Return the (X, Y) coordinate for the center point of the cell that contains the specified text.  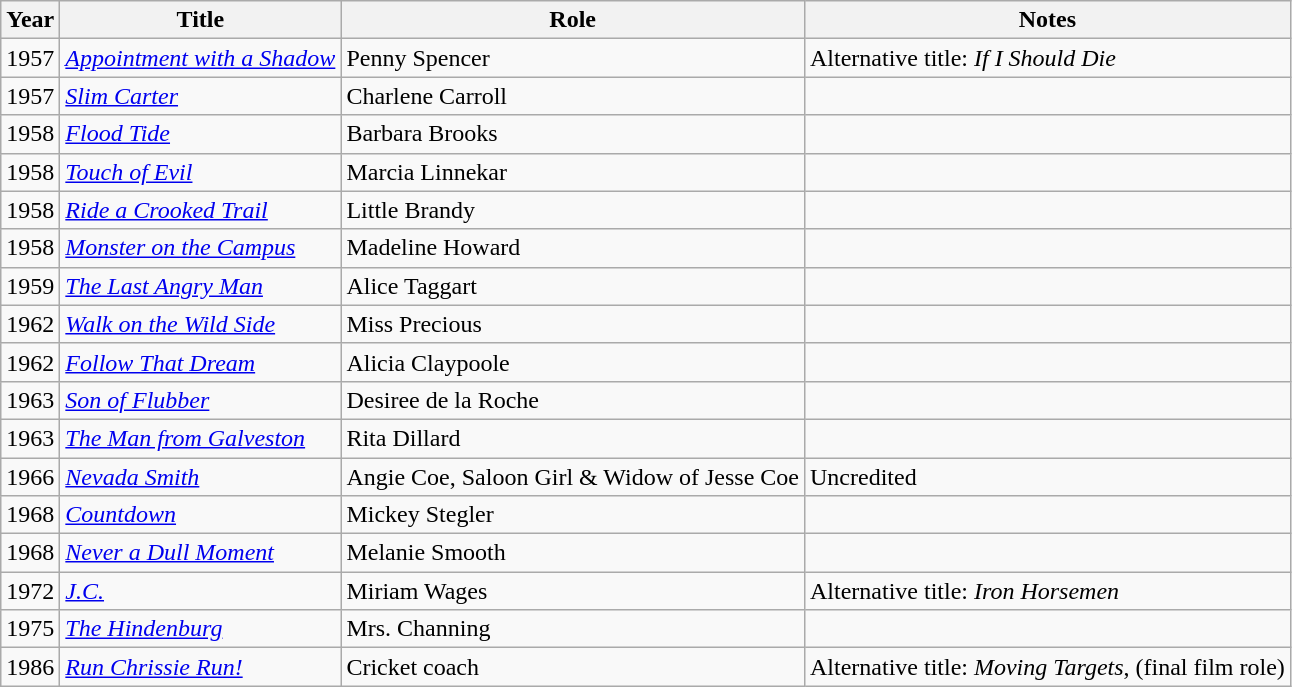
Angie Coe, Saloon Girl & Widow of Jesse Coe (573, 477)
J.C. (200, 591)
Uncredited (1047, 477)
Countdown (200, 515)
Son of Flubber (200, 400)
Alternative title: Moving Targets, (final film role) (1047, 667)
Desiree de la Roche (573, 400)
1966 (30, 477)
Notes (1047, 20)
Mickey Stegler (573, 515)
Nevada Smith (200, 477)
Cricket coach (573, 667)
Touch of Evil (200, 172)
1972 (30, 591)
Miss Precious (573, 324)
Never a Dull Moment (200, 553)
Follow That Dream (200, 362)
Walk on the Wild Side (200, 324)
1959 (30, 286)
Miriam Wages (573, 591)
1975 (30, 629)
Alternative title: Iron Horsemen (1047, 591)
Barbara Brooks (573, 134)
Alicia Claypoole (573, 362)
The Hindenburg (200, 629)
1986 (30, 667)
Mrs. Channing (573, 629)
Melanie Smooth (573, 553)
Little Brandy (573, 210)
Role (573, 20)
Rita Dillard (573, 438)
Monster on the Campus (200, 248)
The Man from Galveston (200, 438)
Run Chrissie Run! (200, 667)
Madeline Howard (573, 248)
Ride a Crooked Trail (200, 210)
Slim Carter (200, 96)
Alternative title: If I Should Die (1047, 58)
Penny Spencer (573, 58)
Alice Taggart (573, 286)
Charlene Carroll (573, 96)
Flood Tide (200, 134)
Appointment with a Shadow (200, 58)
The Last Angry Man (200, 286)
Year (30, 20)
Title (200, 20)
Marcia Linnekar (573, 172)
